Extract the (x, y) coordinate from the center of the cell holding the provided text.  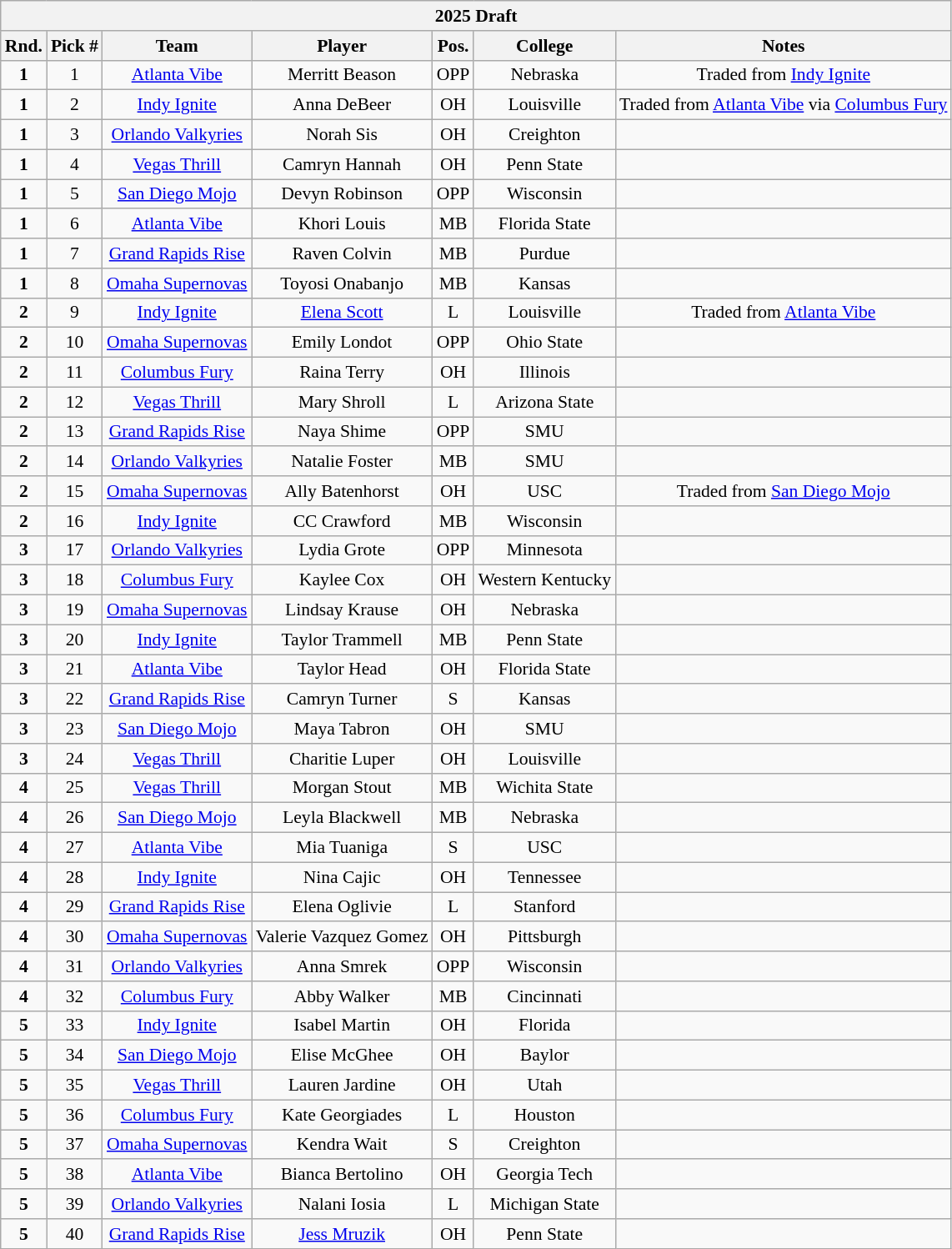
31 (75, 966)
40 (75, 1234)
11 (75, 373)
26 (75, 818)
10 (75, 343)
Camryn Hannah (342, 164)
Nina Cajic (342, 877)
Valerie Vazquez Gomez (342, 937)
Merritt Beason (342, 75)
27 (75, 848)
Pick # (75, 46)
Lauren Jardine (342, 1086)
Nalani Iosia (342, 1204)
Elena Oglivie (342, 907)
8 (75, 283)
Pos. (453, 46)
Rnd. (23, 46)
Arizona State (544, 402)
30 (75, 937)
Taylor Head (342, 670)
14 (75, 462)
34 (75, 1056)
Ohio State (544, 343)
Pittsburgh (544, 937)
Anna Smrek (342, 966)
17 (75, 550)
Kendra Wait (342, 1145)
7 (75, 253)
2025 Draft (477, 16)
Morgan Stout (342, 788)
Traded from Indy Ignite (784, 75)
College (544, 46)
Mia Tuaniga (342, 848)
Notes (784, 46)
Mary Shroll (342, 402)
32 (75, 996)
Player (342, 46)
6 (75, 224)
12 (75, 402)
Raina Terry (342, 373)
Natalie Foster (342, 462)
Maya Tabron (342, 729)
Anna DeBeer (342, 105)
Georgia Tech (544, 1175)
Kate Georgiades (342, 1115)
Baylor (544, 1056)
Ally Batenhorst (342, 491)
Illinois (544, 373)
36 (75, 1115)
Khori Louis (342, 224)
Camryn Turner (342, 700)
Traded from Atlanta Vibe via Columbus Fury (784, 105)
Tennessee (544, 877)
Cincinnati (544, 996)
33 (75, 1026)
Jess Mruzik (342, 1234)
Taylor Trammell (342, 640)
38 (75, 1175)
9 (75, 313)
Devyn Robinson (342, 194)
CC Crawford (342, 521)
Bianca Bertolino (342, 1175)
Florida (544, 1026)
Abby Walker (342, 996)
Isabel Martin (342, 1026)
Michigan State (544, 1204)
Toyosi Onabanjo (342, 283)
28 (75, 877)
Stanford (544, 907)
16 (75, 521)
Utah (544, 1086)
29 (75, 907)
Houston (544, 1115)
Naya Shime (342, 432)
23 (75, 729)
15 (75, 491)
20 (75, 640)
39 (75, 1204)
Emily Londot (342, 343)
18 (75, 580)
Lindsay Krause (342, 610)
Kaylee Cox (342, 580)
35 (75, 1086)
Wichita State (544, 788)
21 (75, 670)
Team (177, 46)
Purdue (544, 253)
Raven Colvin (342, 253)
19 (75, 610)
13 (75, 432)
Norah Sis (342, 135)
Minnesota (544, 550)
37 (75, 1145)
Charitie Luper (342, 759)
Elena Scott (342, 313)
24 (75, 759)
22 (75, 700)
Traded from Atlanta Vibe (784, 313)
Western Kentucky (544, 580)
Elise McGhee (342, 1056)
25 (75, 788)
Leyla Blackwell (342, 818)
Lydia Grote (342, 550)
Traded from San Diego Mojo (784, 491)
